Pinpoint the cell where the given text exists, returning its (X, Y) midpoint coordinate. 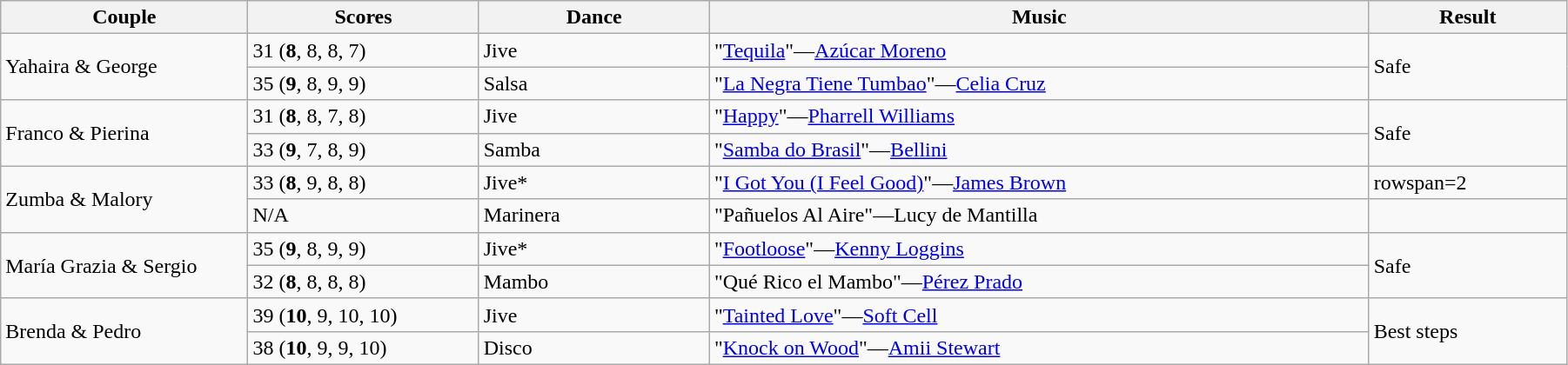
N/A (364, 216)
Music (1039, 17)
"La Negra Tiene Tumbao"—Celia Cruz (1039, 83)
"Pañuelos Al Aire"—Lucy de Mantilla (1039, 216)
39 (10, 9, 10, 10) (364, 315)
Mambo (593, 282)
33 (9, 7, 8, 9) (364, 149)
Best steps (1467, 331)
Disco (593, 348)
Scores (364, 17)
Samba (593, 149)
38 (10, 9, 9, 10) (364, 348)
"Footloose"—Kenny Loggins (1039, 249)
María Grazia & Sergio (124, 265)
"Happy"—Pharrell Williams (1039, 116)
Dance (593, 17)
"Tainted Love"—Soft Cell (1039, 315)
32 (8, 8, 8, 8) (364, 282)
33 (8, 9, 8, 8) (364, 182)
Result (1467, 17)
rowspan=2 (1467, 182)
Yahaira & George (124, 67)
Franco & Pierina (124, 133)
"Qué Rico el Mambo"—Pérez Prado (1039, 282)
31 (8, 8, 8, 7) (364, 50)
"Tequila"—Azúcar Moreno (1039, 50)
Salsa (593, 83)
"Samba do Brasil"—Bellini (1039, 149)
Brenda & Pedro (124, 331)
Zumba & Malory (124, 199)
Couple (124, 17)
Marinera (593, 216)
"I Got You (I Feel Good)"—James Brown (1039, 182)
"Knock on Wood"—Amii Stewart (1039, 348)
31 (8, 8, 7, 8) (364, 116)
